Search for the cell housing the specified text and yield its [x, y] center coordinate. 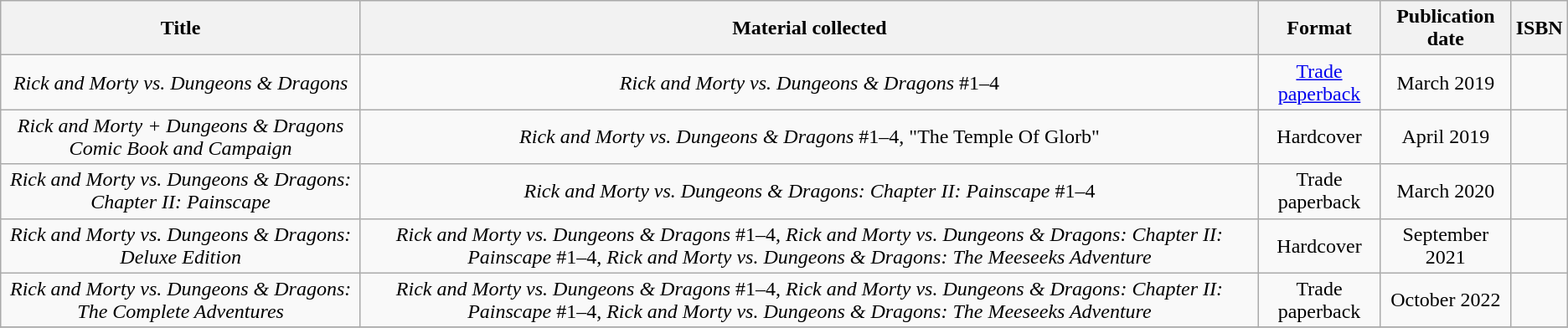
Rick and Morty vs. Dungeons & Dragons #1–4 [809, 82]
October 2022 [1446, 300]
April 2019 [1446, 137]
March 2020 [1446, 191]
Rick and Morty vs. Dungeons & Dragons: The Complete Adventures [181, 300]
Format [1318, 28]
September 2021 [1446, 246]
Rick and Morty + Dungeons & Dragons Comic Book and Campaign [181, 137]
ISBN [1540, 28]
Material collected [809, 28]
Rick and Morty vs. Dungeons & Dragons: Chapter II: Painscape [181, 191]
Rick and Morty vs. Dungeons & Dragons [181, 82]
Rick and Morty vs. Dungeons & Dragons #1–4, "The Temple Of Glorb" [809, 137]
Publication date [1446, 28]
Rick and Morty vs. Dungeons & Dragons: Chapter II: Painscape #1–4 [809, 191]
Title [181, 28]
Rick and Morty vs. Dungeons & Dragons: Deluxe Edition [181, 246]
March 2019 [1446, 82]
